Find where the given text appears and provide that cell's center as (x, y) coordinate. 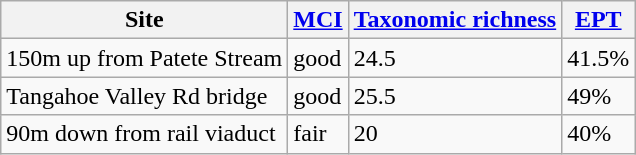
40% (598, 134)
24.5 (455, 58)
Taxonomic richness (455, 20)
fair (318, 134)
25.5 (455, 96)
Tangahoe Valley Rd bridge (144, 96)
MCI (318, 20)
150m up from Patete Stream (144, 58)
41.5% (598, 58)
Site (144, 20)
49% (598, 96)
EPT (598, 20)
20 (455, 134)
90m down from rail viaduct (144, 134)
